Identify which cell holds the provided text, then report its [x, y] central coordinate. 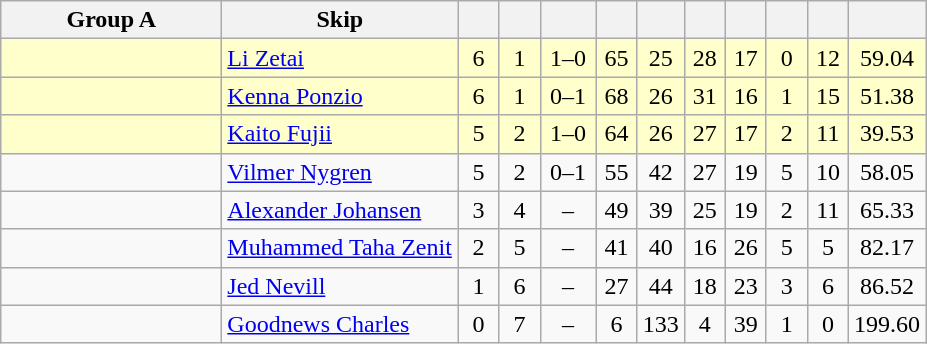
55 [616, 172]
Alexander Johansen [340, 210]
86.52 [886, 286]
Group A [112, 20]
Vilmer Nygren [340, 172]
Jed Nevill [340, 286]
65.33 [886, 210]
Kenna Ponzio [340, 96]
58.05 [886, 172]
7 [520, 324]
44 [660, 286]
41 [616, 248]
68 [616, 96]
199.60 [886, 324]
40 [660, 248]
10 [828, 172]
Li Zetai [340, 58]
49 [616, 210]
Skip [340, 20]
12 [828, 58]
42 [660, 172]
51.38 [886, 96]
65 [616, 58]
Kaito Fujii [340, 134]
15 [828, 96]
18 [704, 286]
31 [704, 96]
Muhammed Taha Zenit [340, 248]
82.17 [886, 248]
Goodnews Charles [340, 324]
39.53 [886, 134]
28 [704, 58]
133 [660, 324]
23 [746, 286]
59.04 [886, 58]
64 [616, 134]
